Capture the cell that displays the provided text and extract its [X, Y] central coordinate. 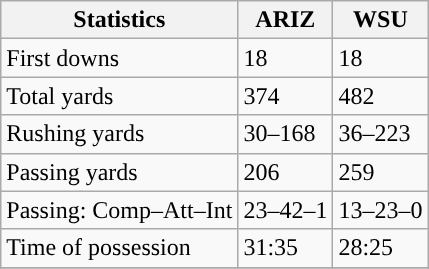
Total yards [120, 96]
Passing: Comp–Att–Int [120, 210]
206 [286, 172]
23–42–1 [286, 210]
Rushing yards [120, 134]
482 [380, 96]
Passing yards [120, 172]
First downs [120, 58]
31:35 [286, 248]
374 [286, 96]
36–223 [380, 134]
ARIZ [286, 20]
13–23–0 [380, 210]
WSU [380, 20]
259 [380, 172]
Time of possession [120, 248]
28:25 [380, 248]
30–168 [286, 134]
Statistics [120, 20]
